Identify which cell holds the provided text, then report its (X, Y) central coordinate. 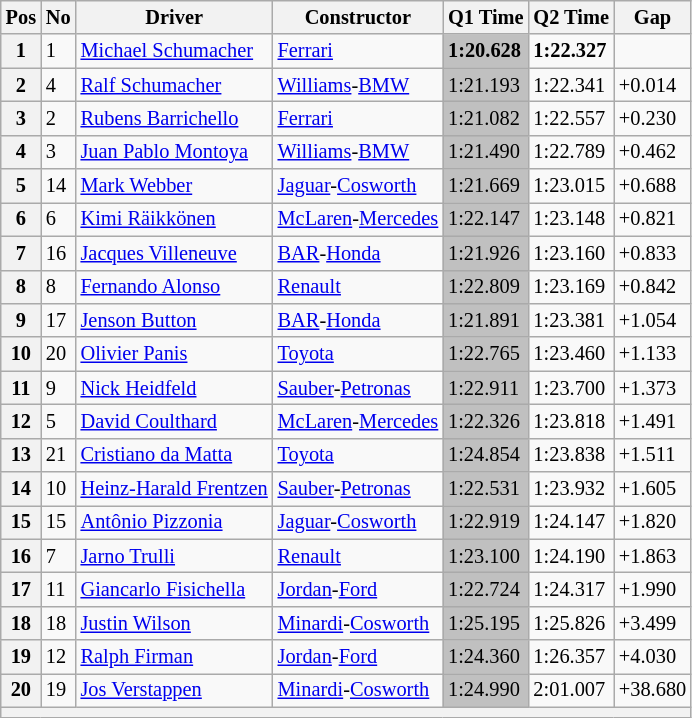
+0.688 (652, 186)
+0.462 (652, 152)
Kimi Räikkönen (174, 219)
Rubens Barrichello (174, 118)
2:01.007 (570, 690)
1:22.911 (486, 388)
1:23.100 (486, 556)
Michael Schumacher (174, 51)
1:21.193 (486, 85)
Justin Wilson (174, 623)
+1.863 (652, 556)
13 (21, 455)
+0.014 (652, 85)
Olivier Panis (174, 354)
Q2 Time (570, 17)
+4.030 (652, 657)
1:24.317 (570, 589)
1:22.557 (570, 118)
1:23.160 (570, 253)
1:22.326 (486, 421)
+1.605 (652, 489)
1:24.360 (486, 657)
Fernando Alonso (174, 287)
1:25.826 (570, 623)
1:21.669 (486, 186)
+1.511 (652, 455)
1:23.460 (570, 354)
1:23.148 (570, 219)
1:21.082 (486, 118)
+0.833 (652, 253)
Cristiano da Matta (174, 455)
1:22.809 (486, 287)
1:20.628 (486, 51)
Q1 Time (486, 17)
+0.821 (652, 219)
Ralph Firman (174, 657)
No (58, 17)
+1.054 (652, 320)
Juan Pablo Montoya (174, 152)
+0.230 (652, 118)
1:23.818 (570, 421)
Jarno Trulli (174, 556)
21 (58, 455)
Ralf Schumacher (174, 85)
1:22.341 (570, 85)
1:23.838 (570, 455)
Pos (21, 17)
Nick Heidfeld (174, 388)
1:21.490 (486, 152)
1:23.700 (570, 388)
Mark Webber (174, 186)
+3.499 (652, 623)
+1.820 (652, 522)
1:22.327 (570, 51)
Constructor (358, 17)
+1.990 (652, 589)
1:24.854 (486, 455)
+1.491 (652, 421)
1:24.990 (486, 690)
Jos Verstappen (174, 690)
1:23.381 (570, 320)
1:23.932 (570, 489)
David Coulthard (174, 421)
1:22.147 (486, 219)
1:26.357 (570, 657)
1:24.190 (570, 556)
+1.133 (652, 354)
1:22.531 (486, 489)
1:23.169 (570, 287)
1:22.724 (486, 589)
1:24.147 (570, 522)
Giancarlo Fisichella (174, 589)
+0.842 (652, 287)
+1.373 (652, 388)
1:22.789 (570, 152)
+38.680 (652, 690)
1:21.891 (486, 320)
Jenson Button (174, 320)
1:23.015 (570, 186)
Heinz-Harald Frentzen (174, 489)
1:25.195 (486, 623)
Driver (174, 17)
Jacques Villeneuve (174, 253)
1:21.926 (486, 253)
1:22.765 (486, 354)
Gap (652, 17)
1:22.919 (486, 522)
Antônio Pizzonia (174, 522)
